Search for the cell housing the specified text and yield its [X, Y] center coordinate. 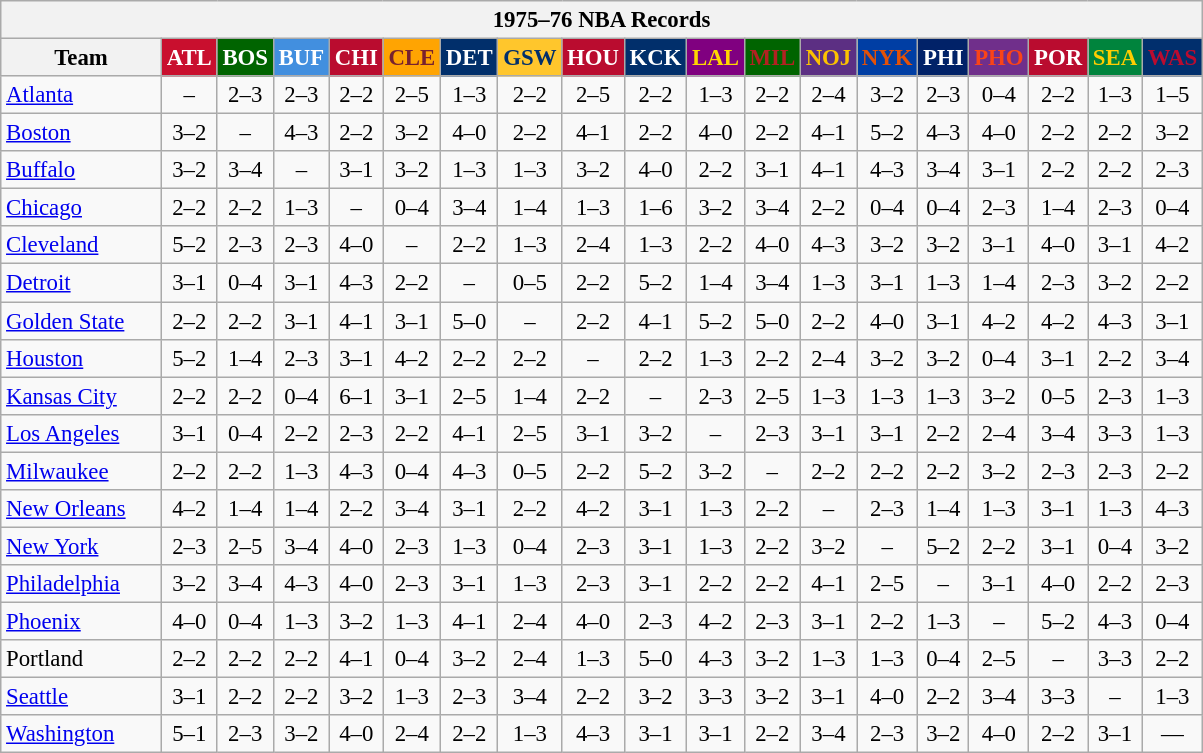
Seattle [82, 697]
Atlanta [82, 95]
Golden State [82, 321]
Milwaukee [82, 471]
PHO [999, 58]
PHI [944, 58]
WAS [1172, 58]
1–5 [1172, 95]
Phoenix [82, 621]
Cleveland [82, 245]
NYK [888, 58]
Los Angeles [82, 433]
ATL [189, 58]
LAL [716, 58]
KCK [656, 58]
Portland [82, 659]
CHI [356, 58]
POR [1058, 58]
Kansas City [82, 396]
MIL [772, 58]
BOS [245, 58]
6–1 [356, 396]
CLE [412, 58]
1975–76 NBA Records [602, 20]
Team [82, 58]
1–6 [656, 208]
— [1172, 734]
HOU [594, 58]
GSW [530, 58]
New York [82, 546]
Houston [82, 358]
Philadelphia [82, 584]
5–1 [189, 734]
Chicago [82, 208]
NOJ [828, 58]
DET [470, 58]
SEA [1116, 58]
BUF [301, 58]
Detroit [82, 283]
Buffalo [82, 170]
New Orleans [82, 509]
Boston [82, 133]
Washington [82, 734]
